Return [X, Y] of the center of cell containing provided text 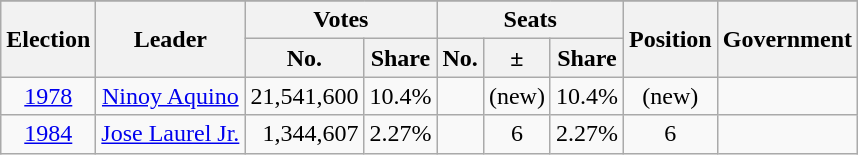
21,541,600 [304, 96]
Jose Laurel Jr. [170, 134]
Election [48, 39]
± [516, 58]
Seats [530, 20]
Government [787, 39]
Leader [170, 39]
Position [670, 39]
Votes [341, 20]
Ninoy Aquino [170, 96]
1978 [48, 96]
1984 [48, 134]
1,344,607 [304, 134]
